Extract the (X, Y) coordinate from the center of the cell holding the provided text.  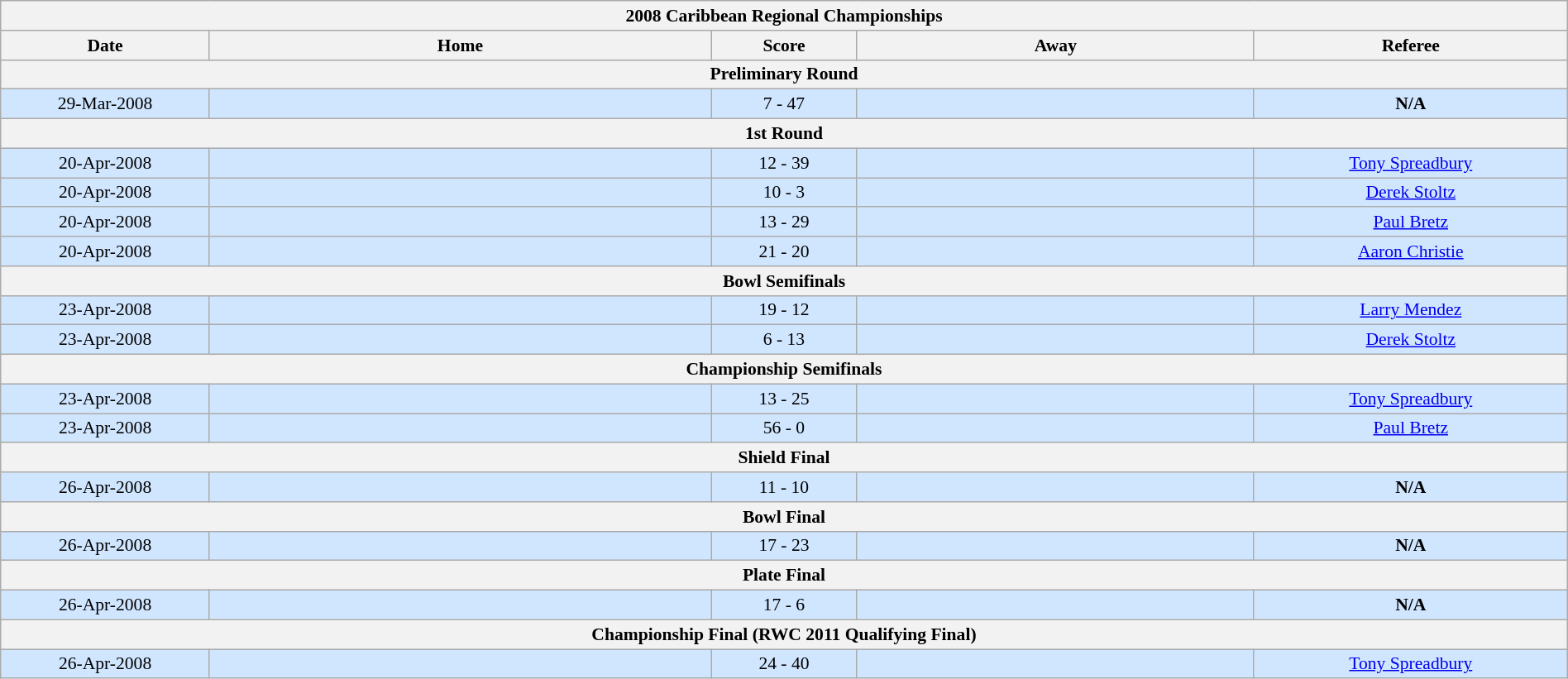
Score (784, 45)
7 - 47 (784, 104)
Championship Semifinals (784, 370)
2008 Caribbean Regional Championships (784, 16)
17 - 6 (784, 605)
19 - 12 (784, 310)
Away (1055, 45)
12 - 39 (784, 163)
Date (106, 45)
Home (460, 45)
21 - 20 (784, 251)
24 - 40 (784, 664)
10 - 3 (784, 193)
13 - 29 (784, 222)
6 - 13 (784, 340)
Larry Mendez (1411, 310)
Aaron Christie (1411, 251)
1st Round (784, 134)
11 - 10 (784, 487)
Championship Final (RWC 2011 Qualifying Final) (784, 634)
Plate Final (784, 576)
Referee (1411, 45)
Bowl Semifinals (784, 281)
13 - 25 (784, 399)
Bowl Final (784, 517)
17 - 23 (784, 546)
Shield Final (784, 458)
56 - 0 (784, 428)
29-Mar-2008 (106, 104)
Preliminary Round (784, 74)
